Determine the [X, Y] coordinate at the center of the cell enclosing the given text.  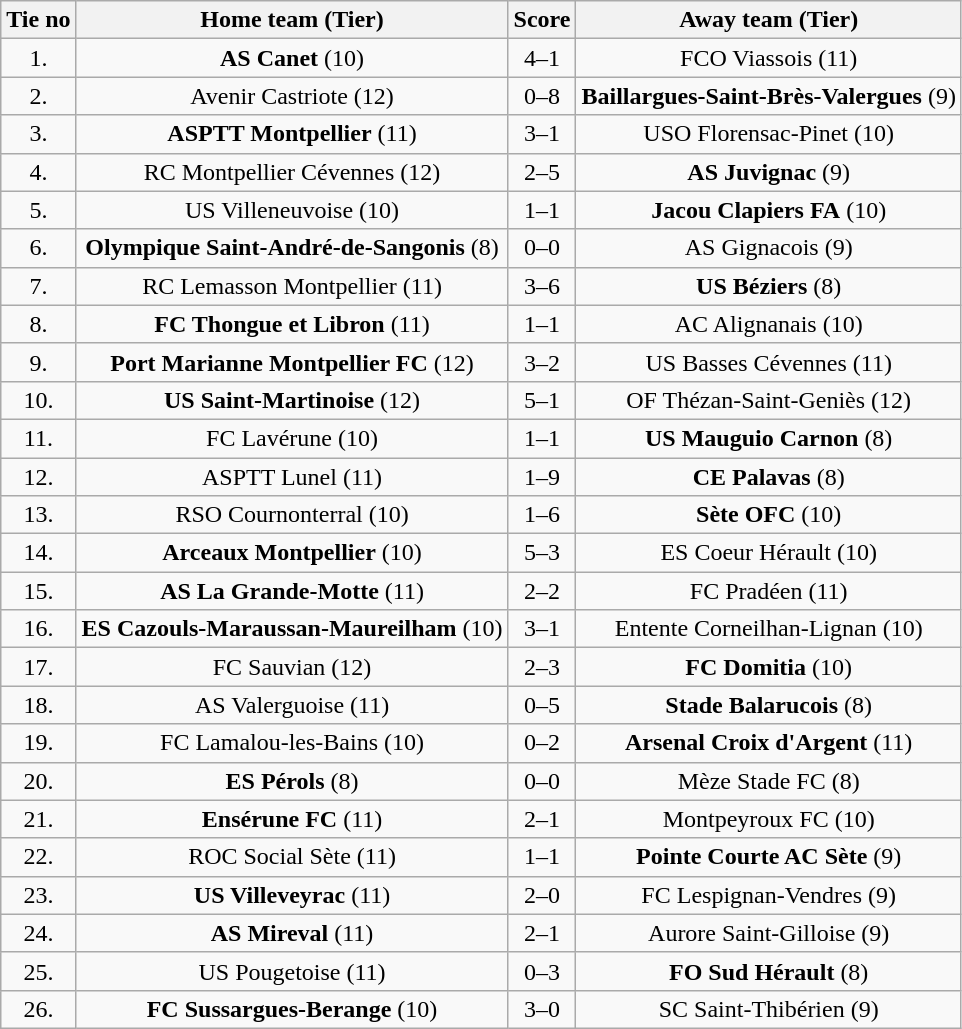
FC Lamalou-les-Bains (10) [292, 743]
Jacou Clapiers FA (10) [768, 210]
2–0 [542, 895]
US Villeneuvoise (10) [292, 210]
6. [38, 248]
FO Sud Hérault (8) [768, 971]
FCO Viassois (11) [768, 58]
9. [38, 362]
18. [38, 705]
11. [38, 438]
AC Alignanais (10) [768, 324]
US Saint-Martinoise (12) [292, 400]
ES Coeur Hérault (10) [768, 553]
Avenir Castriote (12) [292, 96]
ASPTT Montpellier (11) [292, 134]
Arsenal Croix d'Argent (11) [768, 743]
3–0 [542, 1009]
5–1 [542, 400]
4. [38, 172]
USO Florensac-Pinet (10) [768, 134]
5–3 [542, 553]
FC Lespignan-Vendres (9) [768, 895]
FC Lavérune (10) [292, 438]
4–1 [542, 58]
1–6 [542, 515]
0–2 [542, 743]
ASPTT Lunel (11) [292, 477]
10. [38, 400]
Arceaux Montpellier (10) [292, 553]
RC Lemasson Montpellier (11) [292, 286]
20. [38, 781]
FC Pradéen (11) [768, 591]
FC Domitia (10) [768, 667]
Sète OFC (10) [768, 515]
RC Montpellier Cévennes (12) [292, 172]
ES Cazouls-Maraussan-Maureilham (10) [292, 629]
AS Juvignac (9) [768, 172]
17. [38, 667]
ROC Social Sète (11) [292, 857]
Aurore Saint-Gilloise (9) [768, 933]
1. [38, 58]
AS Mireval (11) [292, 933]
3–2 [542, 362]
US Pougetoise (11) [292, 971]
13. [38, 515]
Entente Corneilhan-Lignan (10) [768, 629]
RSO Cournonterral (10) [292, 515]
2–3 [542, 667]
2–5 [542, 172]
FC Sauvian (12) [292, 667]
Montpeyroux FC (10) [768, 819]
US Basses Cévennes (11) [768, 362]
5. [38, 210]
Port Marianne Montpellier FC (12) [292, 362]
24. [38, 933]
Baillargues-Saint-Brès-Valergues (9) [768, 96]
Olympique Saint-André-de-Sangonis (8) [292, 248]
Ensérune FC (11) [292, 819]
Mèze Stade FC (8) [768, 781]
8. [38, 324]
21. [38, 819]
7. [38, 286]
AS La Grande-Motte (11) [292, 591]
Home team (Tier) [292, 20]
FC Sussargues-Berange (10) [292, 1009]
1–9 [542, 477]
OF Thézan-Saint-Geniès (12) [768, 400]
US Béziers (8) [768, 286]
Away team (Tier) [768, 20]
FC Thongue et Libron (11) [292, 324]
0–8 [542, 96]
3–6 [542, 286]
Tie no [38, 20]
2. [38, 96]
CE Palavas (8) [768, 477]
SC Saint-Thibérien (9) [768, 1009]
0–5 [542, 705]
AS Canet (10) [292, 58]
AS Valerguoise (11) [292, 705]
15. [38, 591]
12. [38, 477]
AS Gignacois (9) [768, 248]
19. [38, 743]
Pointe Courte AC Sète (9) [768, 857]
3. [38, 134]
0–3 [542, 971]
14. [38, 553]
Score [542, 20]
US Mauguio Carnon (8) [768, 438]
23. [38, 895]
Stade Balarucois (8) [768, 705]
26. [38, 1009]
2–2 [542, 591]
25. [38, 971]
22. [38, 857]
ES Pérols (8) [292, 781]
US Villeveyrac (11) [292, 895]
16. [38, 629]
